Scan for the cell matching the given text and deliver its [X, Y] coordinate at center. 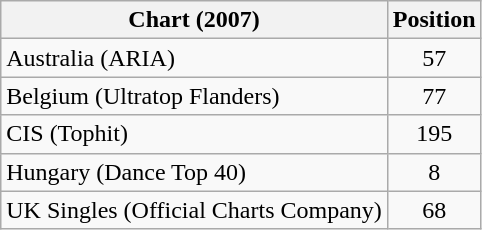
Chart (2007) [194, 20]
Hungary (Dance Top 40) [194, 172]
68 [434, 210]
UK Singles (Official Charts Company) [194, 210]
195 [434, 134]
Australia (ARIA) [194, 58]
CIS (Tophit) [194, 134]
Position [434, 20]
Belgium (Ultratop Flanders) [194, 96]
8 [434, 172]
57 [434, 58]
77 [434, 96]
